Detect which cell encompasses the target text, then output its (x, y) center coordinate. 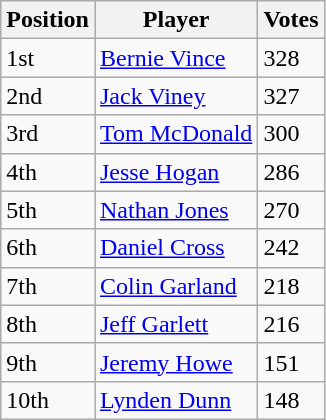
Daniel Cross (176, 248)
6th (48, 248)
242 (291, 248)
2nd (48, 96)
8th (48, 324)
Colin Garland (176, 286)
286 (291, 172)
Tom McDonald (176, 134)
Jeremy Howe (176, 362)
216 (291, 324)
148 (291, 400)
Bernie Vince (176, 58)
7th (48, 286)
5th (48, 210)
Votes (291, 20)
Jack Viney (176, 96)
151 (291, 362)
300 (291, 134)
1st (48, 58)
218 (291, 286)
Nathan Jones (176, 210)
Jesse Hogan (176, 172)
3rd (48, 134)
328 (291, 58)
4th (48, 172)
Player (176, 20)
10th (48, 400)
9th (48, 362)
327 (291, 96)
Lynden Dunn (176, 400)
Jeff Garlett (176, 324)
270 (291, 210)
Position (48, 20)
